Scan for the cell matching the given text and deliver its [X, Y] coordinate at center. 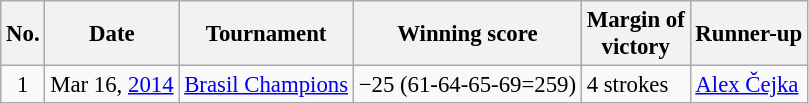
4 strokes [636, 85]
1 [23, 85]
Alex Čejka [748, 85]
−25 (61-64-65-69=259) [467, 85]
No. [23, 34]
Date [112, 34]
Winning score [467, 34]
Brasil Champions [266, 85]
Margin ofvictory [636, 34]
Runner-up [748, 34]
Tournament [266, 34]
Mar 16, 2014 [112, 85]
